From the cell containing the given text, extract its center point as (X, Y) coordinate. 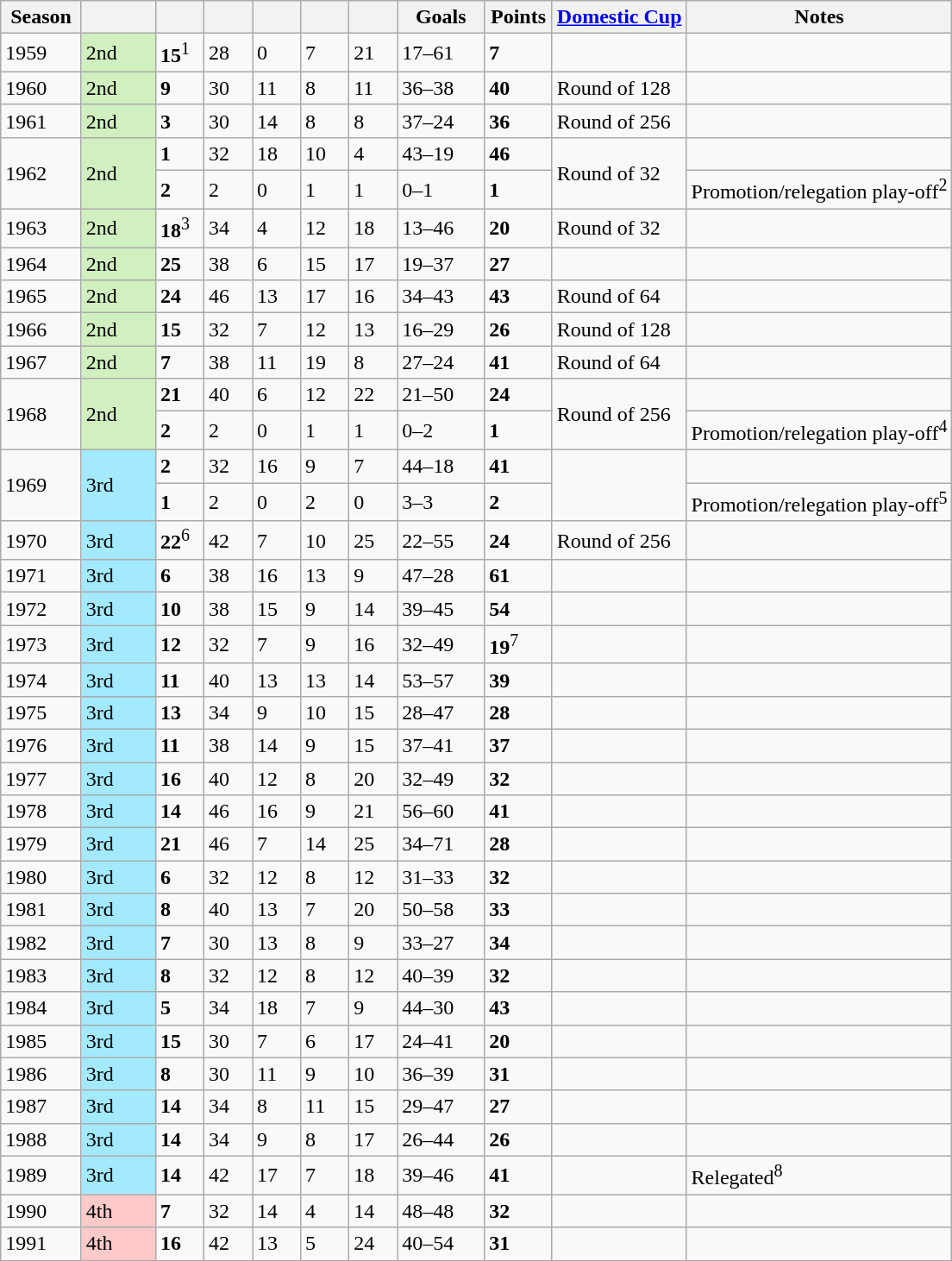
37–41 (442, 746)
1979 (41, 844)
16–29 (442, 329)
33–27 (442, 943)
21–50 (442, 395)
1984 (41, 1008)
Promotion/relegation play-off4 (819, 431)
26–44 (442, 1139)
226 (179, 540)
1961 (41, 121)
Relegated8 (819, 1175)
1962 (41, 173)
39 (519, 680)
44–18 (442, 467)
47–28 (442, 576)
17–61 (442, 53)
36–38 (442, 88)
3–3 (442, 502)
Domestic Cup (619, 17)
22–55 (442, 540)
0–1 (442, 190)
1973 (41, 645)
1990 (41, 1211)
40–54 (442, 1244)
19 (325, 362)
1965 (41, 297)
Notes (819, 17)
43–19 (442, 154)
36 (519, 121)
1967 (41, 362)
1963 (41, 228)
24–41 (442, 1041)
1980 (41, 877)
Season (41, 17)
36–39 (442, 1074)
1959 (41, 53)
1982 (41, 943)
37 (519, 746)
13–46 (442, 228)
1989 (41, 1175)
1978 (41, 812)
151 (179, 53)
1968 (41, 414)
29–47 (442, 1107)
40–39 (442, 976)
33 (519, 910)
56–60 (442, 812)
197 (519, 645)
183 (179, 228)
1983 (41, 976)
1974 (41, 680)
27–24 (442, 362)
Goals (442, 17)
1960 (41, 88)
53–57 (442, 680)
Promotion/relegation play-off5 (819, 502)
1981 (41, 910)
1970 (41, 540)
34–43 (442, 297)
1975 (41, 712)
44–30 (442, 1008)
22 (373, 395)
1986 (41, 1074)
1972 (41, 609)
1964 (41, 264)
Points (519, 17)
1971 (41, 576)
54 (519, 609)
1977 (41, 779)
61 (519, 576)
28–47 (442, 712)
3 (179, 121)
Promotion/relegation play-off2 (819, 190)
37–24 (442, 121)
39–46 (442, 1175)
1966 (41, 329)
39–45 (442, 609)
31–33 (442, 877)
48–48 (442, 1211)
1985 (41, 1041)
19–37 (442, 264)
1976 (41, 746)
1988 (41, 1139)
1969 (41, 486)
0–2 (442, 431)
1991 (41, 1244)
1987 (41, 1107)
34–71 (442, 844)
50–58 (442, 910)
